Return the (X, Y) coordinate for the center point of the cell that contains the specified text.  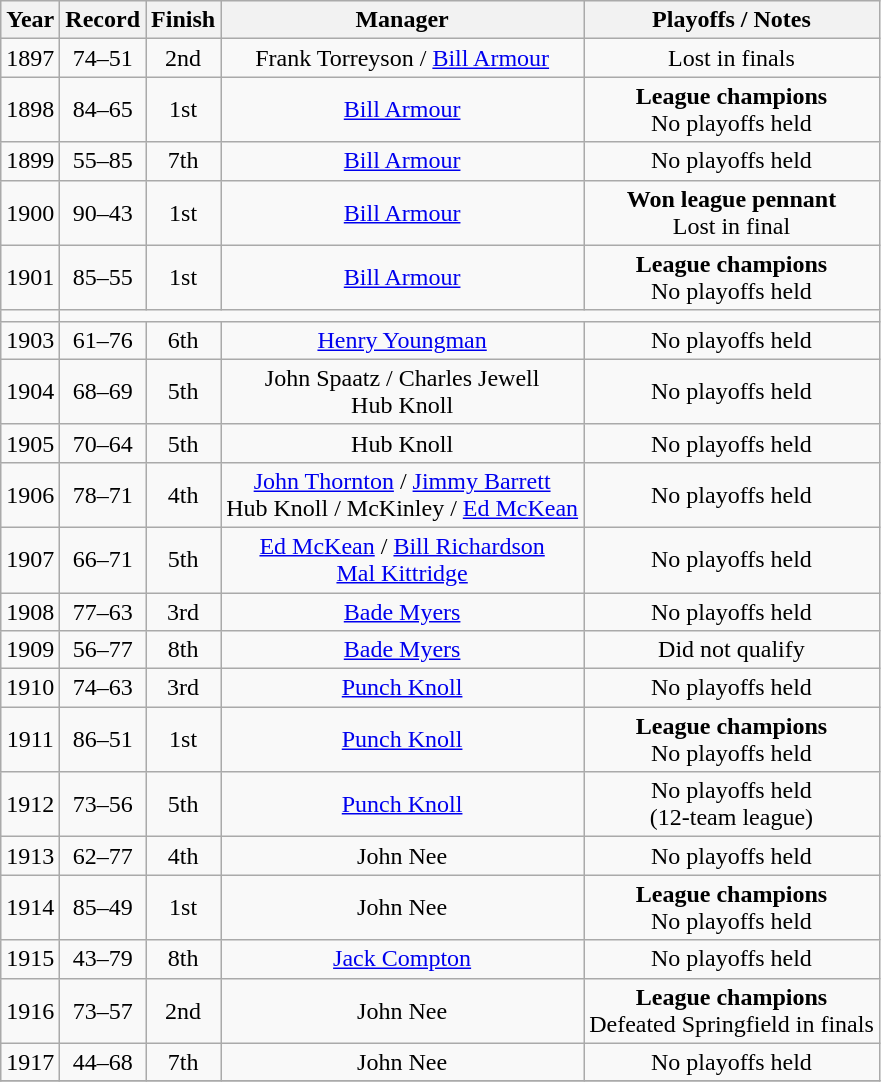
85–49 (103, 908)
1899 (30, 161)
John Thornton / Jimmy BarrettHub Knoll / McKinley / Ed McKean (402, 494)
1915 (30, 959)
66–71 (103, 560)
1907 (30, 560)
Did not qualify (732, 650)
78–71 (103, 494)
1914 (30, 908)
1900 (30, 212)
Manager (402, 20)
1898 (30, 110)
73–57 (103, 1010)
Frank Torreyson / Bill Armour (402, 58)
1912 (30, 804)
Finish (184, 20)
1901 (30, 278)
1904 (30, 392)
74–51 (103, 58)
1897 (30, 58)
61–76 (103, 340)
1906 (30, 494)
Won league pennantLost in final (732, 212)
56–77 (103, 650)
55–85 (103, 161)
68–69 (103, 392)
1903 (30, 340)
43–79 (103, 959)
League champions Defeated Springfield in finals (732, 1010)
1913 (30, 856)
Henry Youngman (402, 340)
Ed McKean / Bill Richardson Mal Kittridge (402, 560)
No playoffs held(12-team league) (732, 804)
Hub Knoll (402, 443)
1911 (30, 740)
Record (103, 20)
1917 (30, 1062)
Year (30, 20)
44–68 (103, 1062)
1905 (30, 443)
John Spaatz / Charles Jewell Hub Knoll (402, 392)
1916 (30, 1010)
84–65 (103, 110)
77–63 (103, 611)
1910 (30, 688)
1909 (30, 650)
90–43 (103, 212)
73–56 (103, 804)
Lost in finals (732, 58)
6th (184, 340)
70–64 (103, 443)
Playoffs / Notes (732, 20)
85–55 (103, 278)
86–51 (103, 740)
Jack Compton (402, 959)
62–77 (103, 856)
1908 (30, 611)
74–63 (103, 688)
